Capture the cell that displays the provided text and extract its [X, Y] central coordinate. 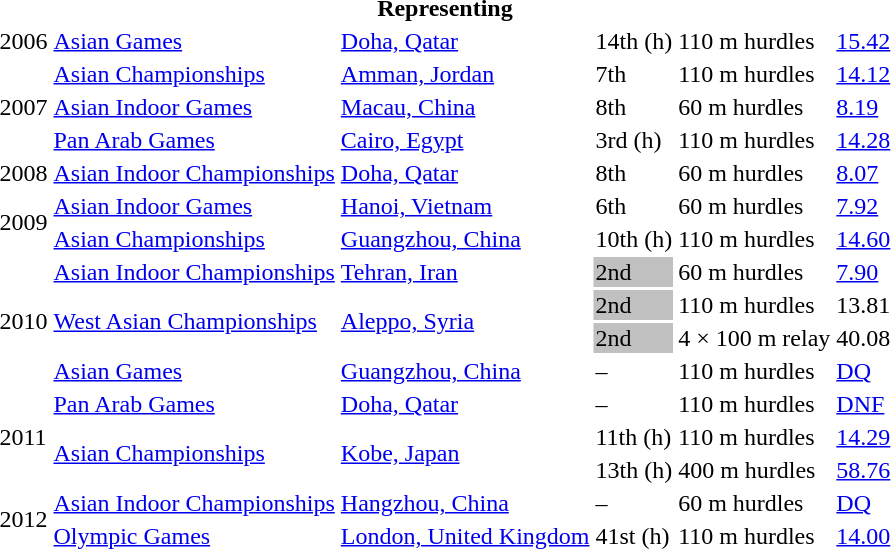
10th (h) [634, 239]
13th (h) [634, 470]
Tehran, Iran [465, 272]
6th [634, 206]
4 × 100 m relay [754, 338]
7th [634, 74]
400 m hurdles [754, 470]
11th (h) [634, 437]
3rd (h) [634, 140]
Amman, Jordan [465, 74]
Kobe, Japan [465, 454]
14th (h) [634, 41]
Hanoi, Vietnam [465, 206]
Hangzhou, China [465, 503]
Macau, China [465, 107]
Aleppo, Syria [465, 322]
West Asian Championships [194, 322]
Cairo, Egypt [465, 140]
